Return the (X, Y) coordinate for the center point of the cell that contains the specified text.  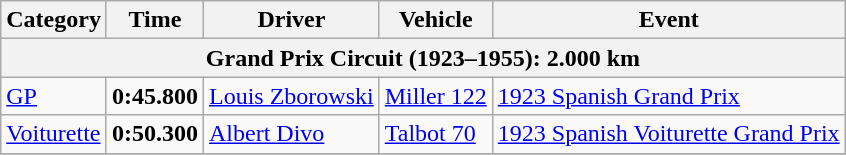
0:45.800 (154, 96)
Time (154, 20)
1923 Spanish Voiturette Grand Prix (668, 134)
Vehicle (436, 20)
Voiturette (54, 134)
1923 Spanish Grand Prix (668, 96)
Louis Zborowski (292, 96)
Driver (292, 20)
Miller 122 (436, 96)
Talbot 70 (436, 134)
0:50.300 (154, 134)
Category (54, 20)
Event (668, 20)
Grand Prix Circuit (1923–1955): 2.000 km (423, 58)
Albert Divo (292, 134)
GP (54, 96)
